Scan for the cell matching the given text and deliver its [X, Y] coordinate at center. 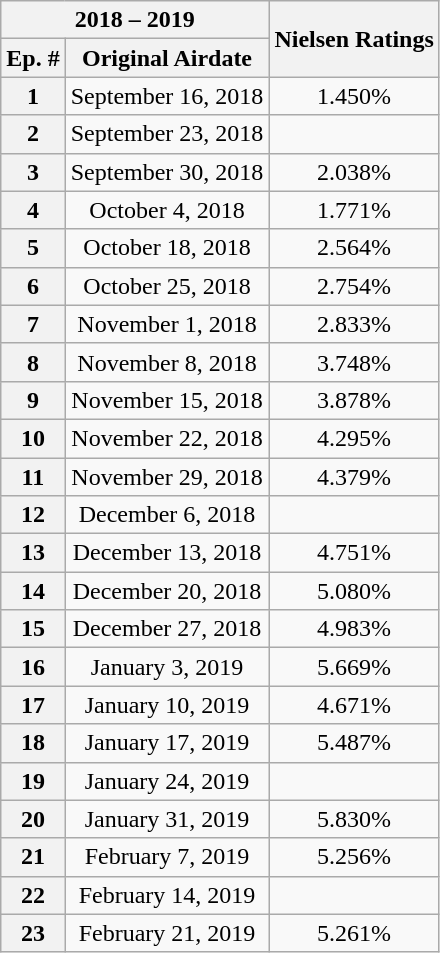
2.038% [354, 172]
1.450% [354, 96]
January 3, 2019 [167, 667]
November 29, 2018 [167, 477]
October 25, 2018 [167, 286]
February 14, 2019 [167, 895]
2.754% [354, 286]
Ep. # [33, 58]
November 22, 2018 [167, 438]
5.669% [354, 667]
12 [33, 515]
16 [33, 667]
December 20, 2018 [167, 591]
5.261% [354, 933]
Original Airdate [167, 58]
October 18, 2018 [167, 248]
Nielsen Ratings [354, 39]
4.671% [354, 705]
October 4, 2018 [167, 210]
2.564% [354, 248]
November 1, 2018 [167, 324]
8 [33, 362]
November 8, 2018 [167, 362]
6 [33, 286]
4.295% [354, 438]
17 [33, 705]
5.080% [354, 591]
21 [33, 857]
December 6, 2018 [167, 515]
3.878% [354, 400]
4.751% [354, 553]
December 27, 2018 [167, 629]
7 [33, 324]
23 [33, 933]
9 [33, 400]
January 17, 2019 [167, 743]
18 [33, 743]
4.379% [354, 477]
3 [33, 172]
19 [33, 781]
January 24, 2019 [167, 781]
1 [33, 96]
14 [33, 591]
November 15, 2018 [167, 400]
10 [33, 438]
15 [33, 629]
September 30, 2018 [167, 172]
September 23, 2018 [167, 134]
February 7, 2019 [167, 857]
4.983% [354, 629]
February 21, 2019 [167, 933]
5.256% [354, 857]
22 [33, 895]
5.830% [354, 819]
13 [33, 553]
20 [33, 819]
11 [33, 477]
January 31, 2019 [167, 819]
5 [33, 248]
5.487% [354, 743]
January 10, 2019 [167, 705]
2.833% [354, 324]
December 13, 2018 [167, 553]
4 [33, 210]
3.748% [354, 362]
1.771% [354, 210]
September 16, 2018 [167, 96]
2 [33, 134]
2018 – 2019 [135, 20]
